Locate the cell with the specified text and output its [x, y] center coordinate. 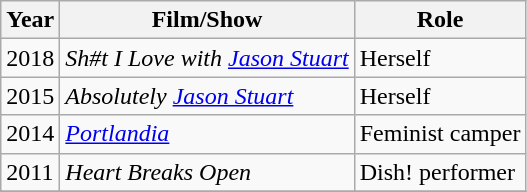
Year [30, 20]
2011 [30, 172]
Sh#t I Love with Jason Stuart [207, 58]
Absolutely Jason Stuart [207, 96]
Film/Show [207, 20]
Portlandia [207, 134]
2018 [30, 58]
Role [440, 20]
Heart Breaks Open [207, 172]
Feminist camper [440, 134]
2015 [30, 96]
Dish! performer [440, 172]
2014 [30, 134]
